Determine the [x, y] coordinate at the center of the cell enclosing the given text.  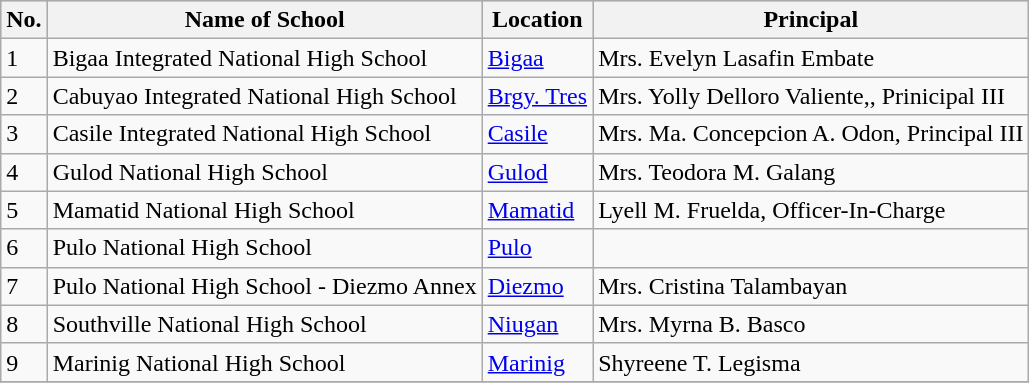
Principal [811, 20]
3 [24, 134]
Mamatid [537, 210]
Brgy. Tres [537, 96]
Gulod National High School [264, 172]
1 [24, 58]
Casile Integrated National High School [264, 134]
Gulod [537, 172]
Mrs. Evelyn Lasafin Embate [811, 58]
Mrs. Cristina Talambayan [811, 286]
4 [24, 172]
Pulo National High School [264, 248]
Diezmo [537, 286]
Marinig [537, 362]
No. [24, 20]
Mamatid National High School [264, 210]
2 [24, 96]
5 [24, 210]
Niugan [537, 324]
Pulo National High School - Diezmo Annex [264, 286]
Mrs. Ma. Concepcion A. Odon, Principal III [811, 134]
Cabuyao Integrated National High School [264, 96]
Bigaa [537, 58]
7 [24, 286]
6 [24, 248]
Pulo [537, 248]
9 [24, 362]
Location [537, 20]
Name of School [264, 20]
Mrs. Myrna B. Basco [811, 324]
Marinig National High School [264, 362]
Southville National High School [264, 324]
Mrs. Teodora M. Galang [811, 172]
Shyreene T. Legisma [811, 362]
Lyell M. Fruelda, Officer-In-Charge [811, 210]
Bigaa Integrated National High School [264, 58]
Mrs. Yolly Delloro Valiente,, Prinicipal III [811, 96]
8 [24, 324]
Casile [537, 134]
